Identify which cell holds the provided text, then report its (x, y) central coordinate. 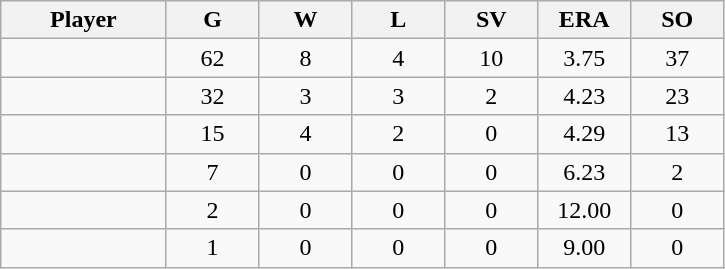
23 (678, 96)
9.00 (584, 248)
13 (678, 134)
8 (306, 58)
4.29 (584, 134)
12.00 (584, 210)
1 (212, 248)
37 (678, 58)
32 (212, 96)
3.75 (584, 58)
SV (492, 20)
G (212, 20)
SO (678, 20)
15 (212, 134)
W (306, 20)
10 (492, 58)
L (398, 20)
62 (212, 58)
Player (84, 20)
6.23 (584, 172)
4.23 (584, 96)
7 (212, 172)
ERA (584, 20)
